Search for the cell housing the specified text and yield its [X, Y] center coordinate. 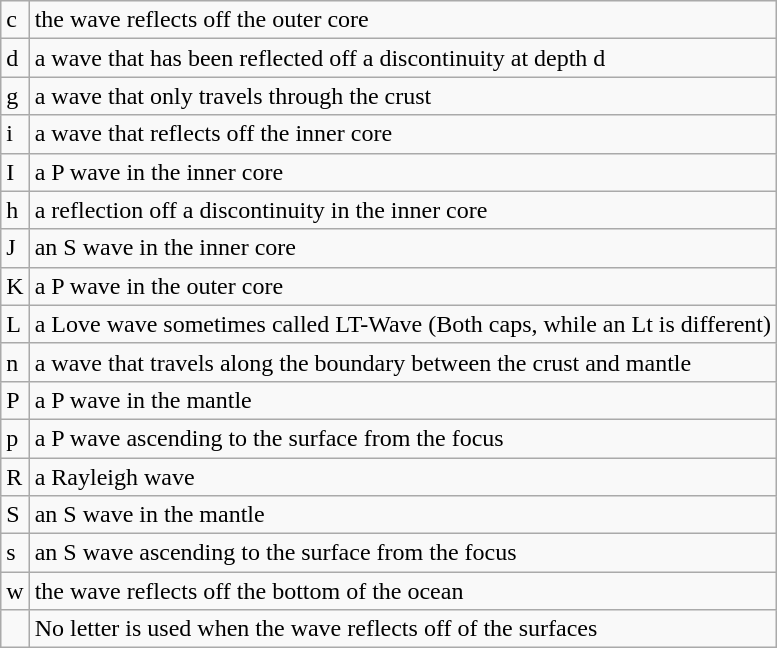
an S wave in the mantle [402, 515]
a P wave in the inner core [402, 172]
a Rayleigh wave [402, 477]
a wave that has been reflected off a discontinuity at depth d [402, 58]
J [15, 248]
P [15, 400]
an S wave in the inner core [402, 248]
w [15, 591]
a wave that only travels through the crust [402, 96]
R [15, 477]
i [15, 134]
a P wave ascending to the surface from the focus [402, 438]
a wave that reflects off the inner core [402, 134]
the wave reflects off the outer core [402, 20]
d [15, 58]
S [15, 515]
a P wave in the outer core [402, 286]
n [15, 362]
g [15, 96]
an S wave ascending to the surface from the focus [402, 553]
a Love wave sometimes called LT-Wave (Both caps, while an Lt is different) [402, 324]
a P wave in the mantle [402, 400]
I [15, 172]
c [15, 20]
a reflection off a discontinuity in the inner core [402, 210]
a wave that travels along the boundary between the crust and mantle [402, 362]
L [15, 324]
s [15, 553]
K [15, 286]
h [15, 210]
No letter is used when the wave reflects off of the surfaces [402, 629]
p [15, 438]
the wave reflects off the bottom of the ocean [402, 591]
